Identify which cell holds the provided text, then report its (X, Y) central coordinate. 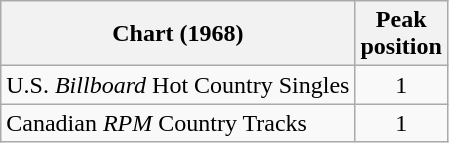
Peakposition (401, 34)
U.S. Billboard Hot Country Singles (178, 85)
Canadian RPM Country Tracks (178, 123)
Chart (1968) (178, 34)
